Return (X, Y) of the center of cell containing provided text 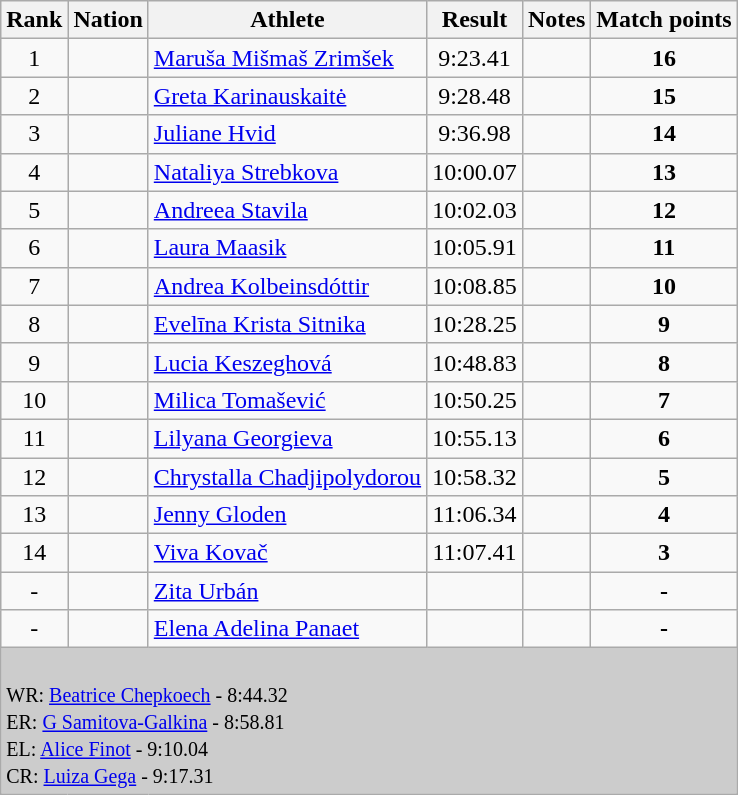
Andreea Stavila (287, 210)
Jenny Gloden (287, 515)
Greta Karinauskaitė (287, 96)
10:58.32 (475, 477)
Andrea Kolbeinsdóttir (287, 286)
9:36.98 (475, 134)
Result (475, 20)
Maruša Mišmaš Zrimšek (287, 58)
Match points (664, 20)
10:28.25 (475, 324)
Milica Tomašević (287, 400)
1 (34, 58)
Elena Adelina Panaet (287, 629)
10:50.25 (475, 400)
Viva Kovač (287, 553)
Juliane Hvid (287, 134)
WR: Beatrice Chepkoech - 8:44.32ER: G Samitova-Galkina - 8:58.81 EL: Alice Finot - 9:10.04CR: Luiza Gega - 9:17.31 (369, 721)
10:05.91 (475, 248)
10:00.07 (475, 172)
Chrystalla Chadjipolydorou (287, 477)
11:07.41 (475, 553)
Lucia Keszeghová (287, 362)
Nataliya Strebkova (287, 172)
Nation (108, 20)
15 (664, 96)
11:06.34 (475, 515)
Zita Urbán (287, 591)
Evelīna Krista Sitnika (287, 324)
10:48.83 (475, 362)
Notes (556, 20)
Athlete (287, 20)
Laura Maasik (287, 248)
10:02.03 (475, 210)
2 (34, 96)
16 (664, 58)
10:08.85 (475, 286)
Rank (34, 20)
10:55.13 (475, 438)
Lilyana Georgieva (287, 438)
9:28.48 (475, 96)
9:23.41 (475, 58)
